Return [x, y] of the center of cell containing provided text 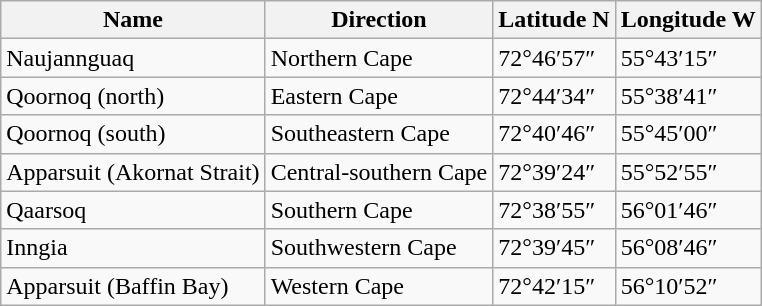
56°10′52″ [688, 286]
72°40′46″ [554, 134]
72°44′34″ [554, 96]
55°52′55″ [688, 172]
Naujannguaq [133, 58]
72°42′15″ [554, 286]
72°39′24″ [554, 172]
72°46′57″ [554, 58]
56°08′46″ [688, 248]
Southern Cape [379, 210]
72°38′55″ [554, 210]
Qoornoq (south) [133, 134]
Qaarsoq [133, 210]
Latitude N [554, 20]
Central-southern Cape [379, 172]
Western Cape [379, 286]
55°43′15″ [688, 58]
72°39′45″ [554, 248]
Eastern Cape [379, 96]
Longitude W [688, 20]
55°38′41″ [688, 96]
Apparsuit (Baffin Bay) [133, 286]
55°45′00″ [688, 134]
Southeastern Cape [379, 134]
Qoornoq (north) [133, 96]
Name [133, 20]
Northern Cape [379, 58]
56°01′46″ [688, 210]
Apparsuit (Akornat Strait) [133, 172]
Direction [379, 20]
Southwestern Cape [379, 248]
Inngia [133, 248]
